Return the (x, y) coordinate for the center point of the cell that contains the specified text.  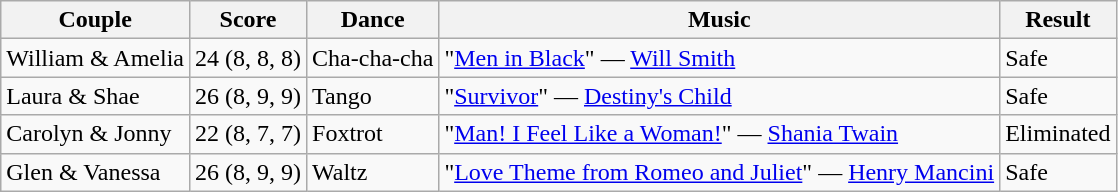
"Survivor" — Destiny's Child (720, 96)
Couple (96, 20)
Foxtrot (373, 134)
Laura & Shae (96, 96)
Result (1058, 20)
Eliminated (1058, 134)
"Men in Black" — Will Smith (720, 58)
Tango (373, 96)
William & Amelia (96, 58)
"Love Theme from Romeo and Juliet" — Henry Mancini (720, 172)
Cha-cha-cha (373, 58)
24 (8, 8, 8) (248, 58)
22 (8, 7, 7) (248, 134)
Music (720, 20)
Carolyn & Jonny (96, 134)
Score (248, 20)
Dance (373, 20)
Waltz (373, 172)
Glen & Vanessa (96, 172)
"Man! I Feel Like a Woman!" — Shania Twain (720, 134)
